Return the (X, Y) coordinate for the center point of the cell that contains the specified text.  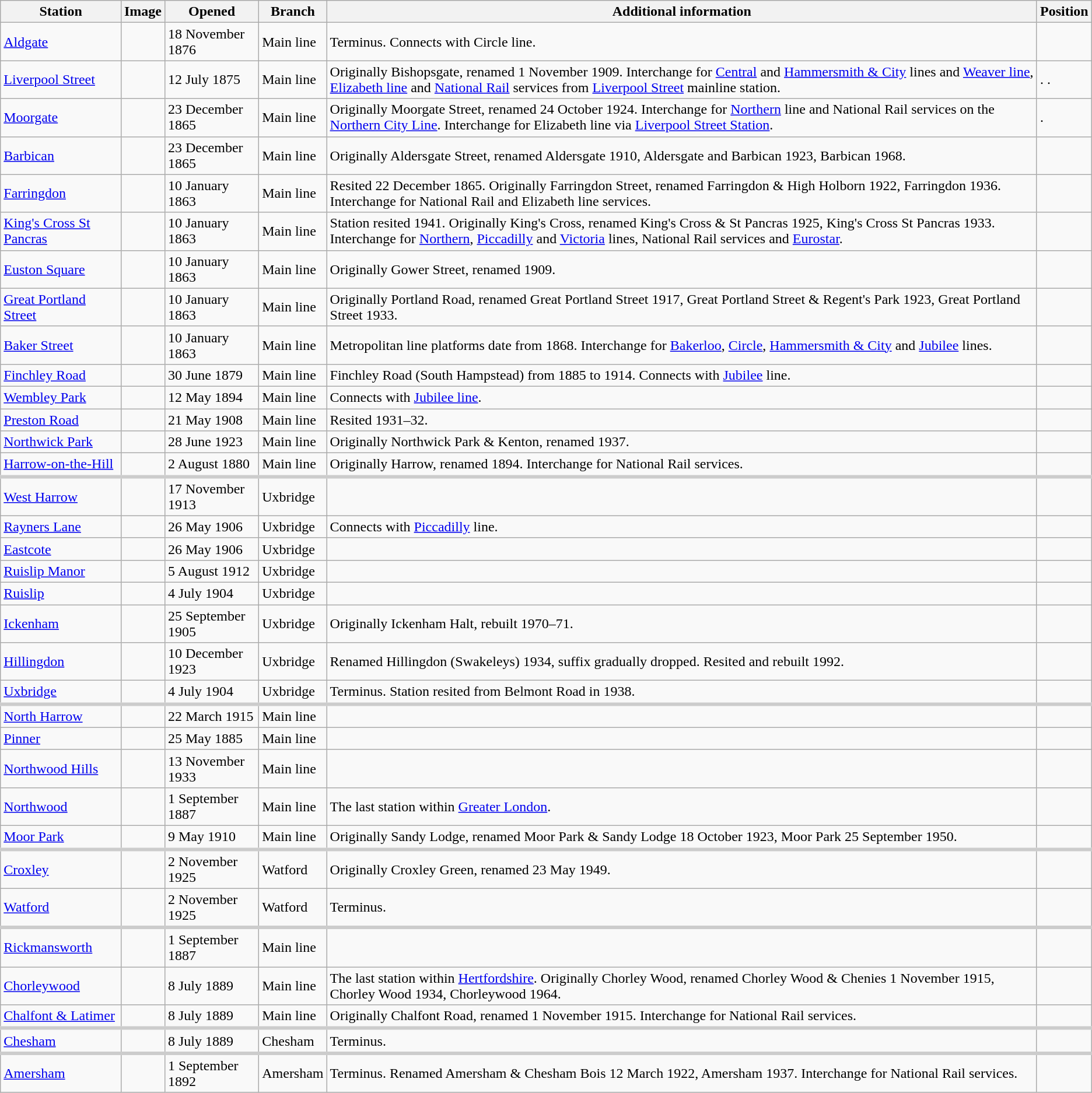
18 November 1876 (211, 42)
17 November 1913 (211, 496)
Aldgate (61, 42)
Liverpool Street (61, 79)
Hillingdon (61, 661)
Croxley (61, 869)
Originally Gower Street, renamed 1909. (681, 269)
Terminus. Connects with Circle line. (681, 42)
Originally Harrow, renamed 1894. Interchange for National Rail services. (681, 465)
Preston Road (61, 419)
King's Cross St Pancras (61, 231)
Originally Aldersgate Street, renamed Aldersgate 1910, Aldersgate and Barbican 1923, Barbican 1968. (681, 155)
The last station within Hertfordshire. Originally Chorley Wood, renamed Chorley Wood & Chenies 1 November 1915, Chorley Wood 1934, Chorleywood 1964. (681, 986)
13 November 1933 (211, 769)
. . (1064, 79)
The last station within Greater London. (681, 806)
Barbican (61, 155)
. (1064, 118)
Additional information (681, 12)
Moor Park (61, 837)
25 May 1885 (211, 738)
Chorleywood (61, 986)
Rickmansworth (61, 947)
Harrow-on-the-Hill (61, 465)
Ruislip Manor (61, 571)
Ruislip (61, 593)
Rayners Lane (61, 527)
Northwood (61, 806)
Connects with Jubilee line. (681, 397)
Resited 1931–32. (681, 419)
5 August 1912 (211, 571)
Terminus. Station resited from Belmont Road in 1938. (681, 692)
North Harrow (61, 716)
Finchley Road (61, 375)
28 June 1923 (211, 442)
Moorgate (61, 118)
Finchley Road (South Hampstead) from 1885 to 1914. Connects with Jubilee line. (681, 375)
Eastcote (61, 549)
Originally Northwick Park & Kenton, renamed 1937. (681, 442)
1 September 1892 (211, 1073)
Baker Street (61, 345)
Northwood Hills (61, 769)
Great Portland Street (61, 307)
Metropolitan line platforms date from 1868. Interchange for Bakerloo, Circle, Hammersmith & City and Jubilee lines. (681, 345)
West Harrow (61, 496)
Originally Chalfont Road, renamed 1 November 1915. Interchange for National Rail services. (681, 1017)
Originally Portland Road, renamed Great Portland Street 1917, Great Portland Street & Regent's Park 1923, Great Portland Street 1933. (681, 307)
Originally Ickenham Halt, rebuilt 1970–71. (681, 623)
Northwick Park (61, 442)
Ickenham (61, 623)
12 July 1875 (211, 79)
22 March 1915 (211, 716)
Chalfont & Latimer (61, 1017)
25 September 1905 (211, 623)
Euston Square (61, 269)
Branch (293, 12)
Wembley Park (61, 397)
Station (61, 12)
Originally Croxley Green, renamed 23 May 1949. (681, 869)
Opened (211, 12)
30 June 1879 (211, 375)
Position (1064, 12)
Renamed Hillingdon (Swakeleys) 1934, suffix gradually dropped. Resited and rebuilt 1992. (681, 661)
Pinner (61, 738)
Originally Sandy Lodge, renamed Moor Park & Sandy Lodge 18 October 1923, Moor Park 25 September 1950. (681, 837)
12 May 1894 (211, 397)
2 August 1880 (211, 465)
21 May 1908 (211, 419)
Connects with Piccadilly line. (681, 527)
Image (142, 12)
9 May 1910 (211, 837)
10 December 1923 (211, 661)
Terminus. Renamed Amersham & Chesham Bois 12 March 1922, Amersham 1937. Interchange for National Rail services. (681, 1073)
Farringdon (61, 194)
